Search for the cell housing the specified text and yield its (x, y) center coordinate. 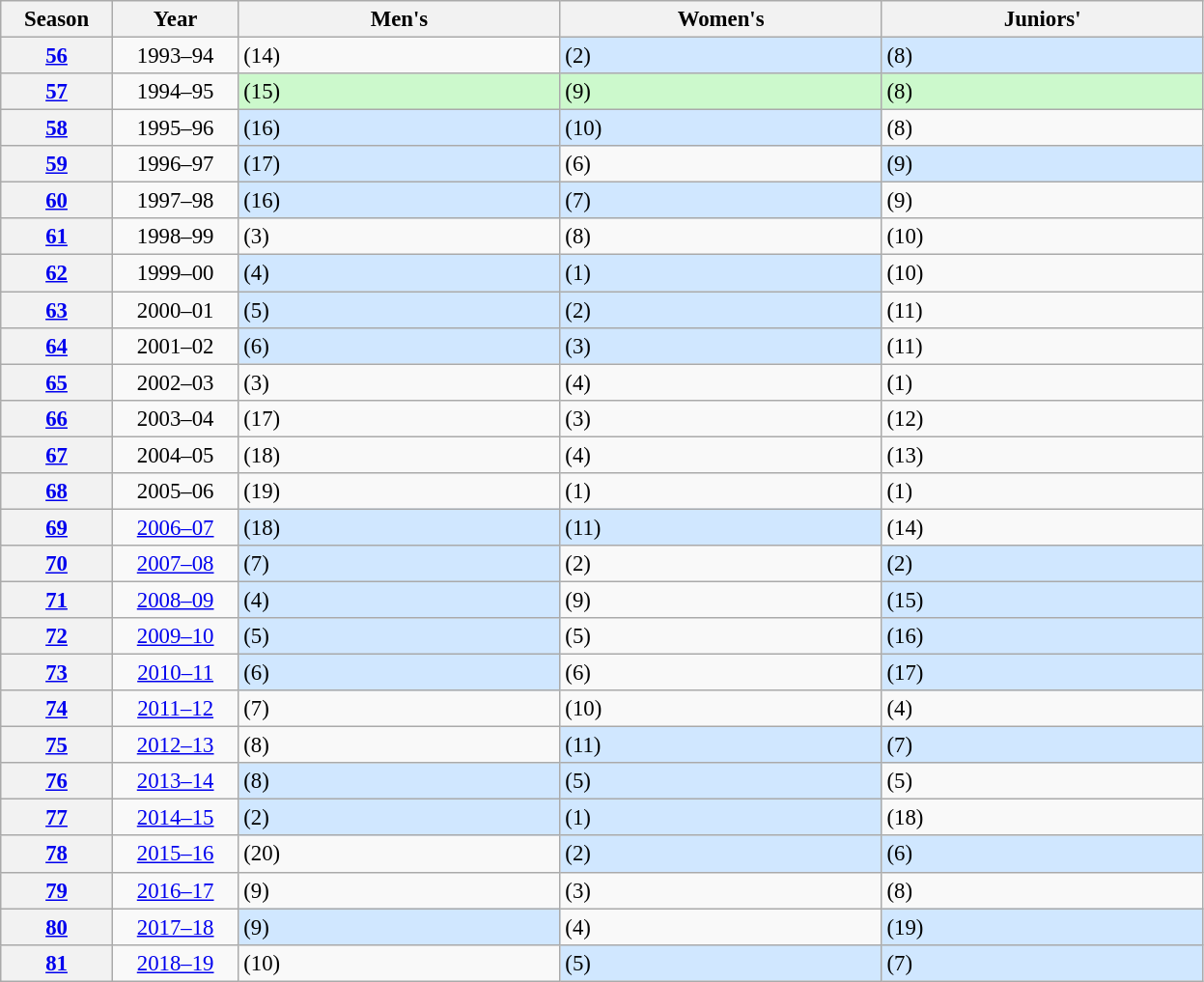
2000–01 (176, 310)
2010–11 (176, 673)
67 (57, 455)
Juniors' (1043, 19)
80 (57, 927)
2003–04 (176, 418)
2013–14 (176, 781)
2005–06 (176, 491)
2007–08 (176, 564)
65 (57, 382)
1999–00 (176, 273)
68 (57, 491)
1993–94 (176, 56)
(20) (400, 855)
1996–97 (176, 164)
66 (57, 418)
79 (57, 890)
2011–12 (176, 709)
2015–16 (176, 855)
2018–19 (176, 963)
71 (57, 600)
58 (57, 128)
1995–96 (176, 128)
78 (57, 855)
56 (57, 56)
74 (57, 709)
60 (57, 201)
Year (176, 19)
2002–03 (176, 382)
(13) (1043, 455)
81 (57, 963)
2004–05 (176, 455)
73 (57, 673)
76 (57, 781)
Men's (400, 19)
Women's (720, 19)
2001–02 (176, 346)
2016–17 (176, 890)
75 (57, 745)
Season (57, 19)
77 (57, 818)
70 (57, 564)
62 (57, 273)
1998–99 (176, 237)
2009–10 (176, 636)
(12) (1043, 418)
1997–98 (176, 201)
59 (57, 164)
72 (57, 636)
61 (57, 237)
2017–18 (176, 927)
2012–13 (176, 745)
69 (57, 527)
63 (57, 310)
2006–07 (176, 527)
2014–15 (176, 818)
2008–09 (176, 600)
64 (57, 346)
1994–95 (176, 92)
57 (57, 92)
